Return the [x, y] coordinate for the center point of the cell that contains the specified text.  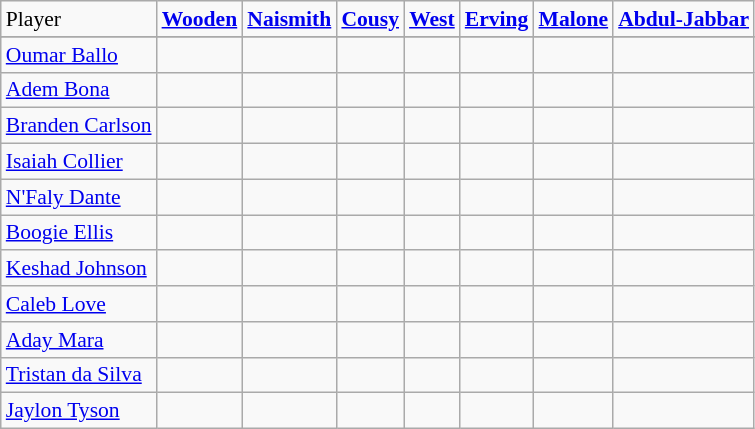
Jaylon Tyson [79, 411]
Isaiah Collier [79, 162]
Player [79, 19]
Erving [497, 19]
Oumar Ballo [79, 55]
Wooden [200, 19]
Keshad Johnson [79, 269]
Cousy [370, 19]
N'Faly Dante [79, 197]
Caleb Love [79, 304]
Adem Bona [79, 90]
Branden Carlson [79, 126]
Aday Mara [79, 340]
Boogie Ellis [79, 233]
Tristan da Silva [79, 375]
Naismith [289, 19]
Abdul-Jabbar [684, 19]
Malone [573, 19]
West [432, 19]
